Locate the cell with the specified text and output its (x, y) center coordinate. 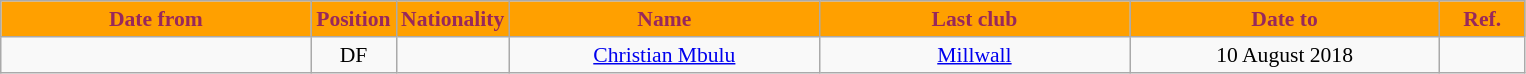
Nationality (452, 19)
Last club (974, 19)
Name (664, 19)
Millwall (974, 55)
DF (354, 55)
Christian Mbulu (664, 55)
10 August 2018 (1285, 55)
Ref. (1482, 19)
Position (354, 19)
Date from (156, 19)
Date to (1285, 19)
